Return the (x, y) coordinate for the center point of the cell that contains the specified text.  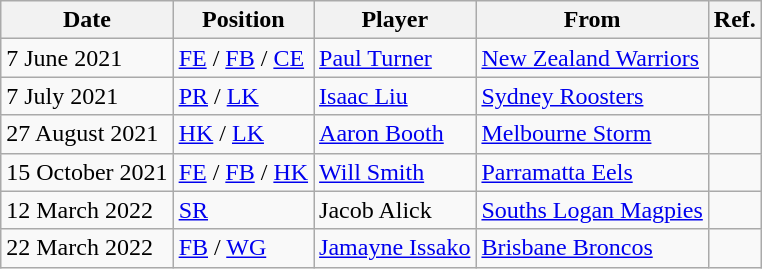
12 March 2022 (87, 210)
Sydney Roosters (592, 96)
Brisbane Broncos (592, 248)
New Zealand Warriors (592, 58)
SR (243, 210)
Date (87, 20)
Ref. (734, 20)
Parramatta Eels (592, 172)
Aaron Booth (395, 134)
Jacob Alick (395, 210)
Position (243, 20)
HK / LK (243, 134)
7 July 2021 (87, 96)
Souths Logan Magpies (592, 210)
Will Smith (395, 172)
FB / WG (243, 248)
Jamayne Issako (395, 248)
27 August 2021 (87, 134)
Paul Turner (395, 58)
22 March 2022 (87, 248)
From (592, 20)
Player (395, 20)
7 June 2021 (87, 58)
Isaac Liu (395, 96)
FE / FB / CE (243, 58)
FE / FB / HK (243, 172)
Melbourne Storm (592, 134)
PR / LK (243, 96)
15 October 2021 (87, 172)
